For the text-containing cell, return its midpoint in (X, Y) coordinate format. 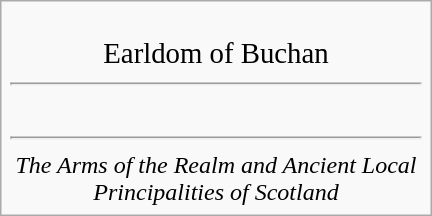
Earldom of Buchan The Arms of the Realm and Ancient Local Principalities of Scotland (216, 108)
